Locate the cell with the specified text and output its [x, y] center coordinate. 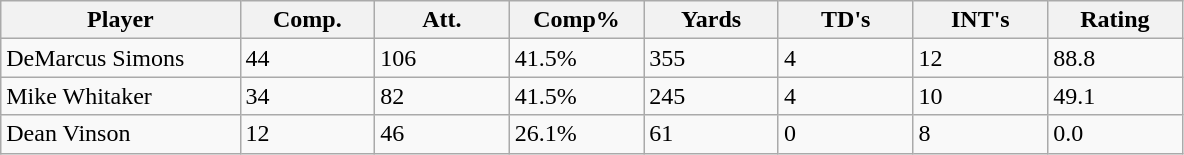
Rating [1116, 20]
46 [442, 134]
0.0 [1116, 134]
Dean Vinson [120, 134]
Att. [442, 20]
Player [120, 20]
355 [712, 58]
Yards [712, 20]
61 [712, 134]
26.1% [576, 134]
Comp% [576, 20]
44 [308, 58]
TD's [846, 20]
34 [308, 96]
49.1 [1116, 96]
82 [442, 96]
Comp. [308, 20]
Mike Whitaker [120, 96]
88.8 [1116, 58]
8 [980, 134]
10 [980, 96]
DeMarcus Simons [120, 58]
0 [846, 134]
106 [442, 58]
245 [712, 96]
INT's [980, 20]
